Output the (X, Y) coordinate of the center of the cell containing the given text.  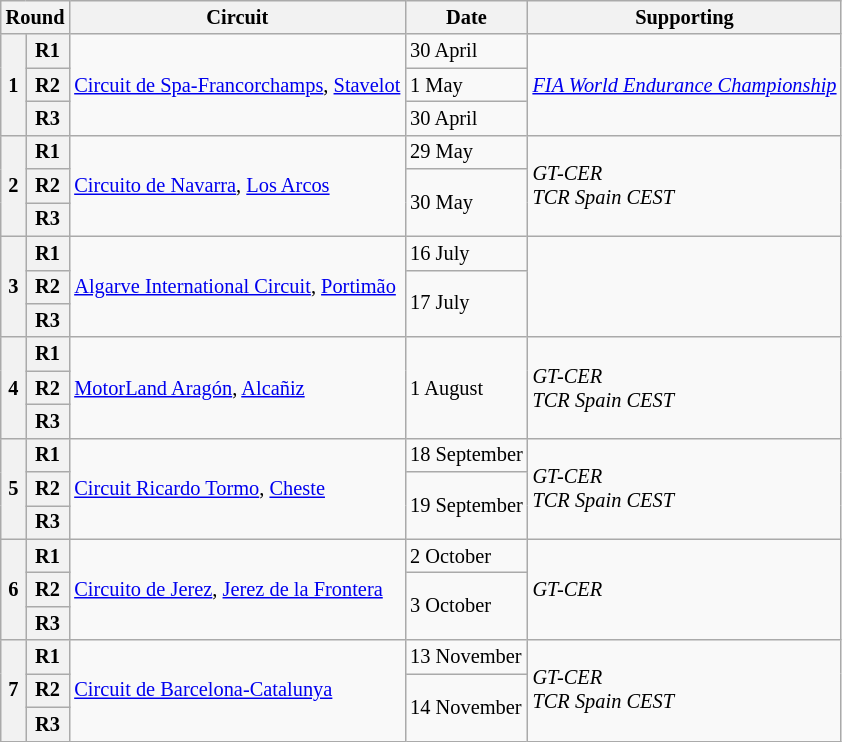
18 September (466, 455)
29 May (466, 152)
GT-CER (685, 590)
17 July (466, 304)
Circuito de Navarra, Los Arcos (237, 186)
Circuit de Barcelona-Catalunya (237, 690)
1 May (466, 85)
3 October (466, 606)
Circuit de Spa-Francorchamps, Stavelot (237, 84)
1 August (466, 388)
5 (14, 488)
2 October (466, 556)
30 May (466, 202)
6 (14, 590)
MotorLand Aragón, Alcañiz (237, 388)
Circuito de Jerez, Jerez de la Frontera (237, 590)
Date (466, 17)
19 September (466, 506)
1 (14, 84)
3 (14, 286)
Circuit (237, 17)
4 (14, 388)
16 July (466, 253)
Algarve International Circuit, Portimão (237, 286)
Round (36, 17)
Supporting (685, 17)
7 (14, 690)
Circuit Ricardo Tormo, Cheste (237, 488)
2 (14, 186)
13 November (466, 657)
FIA World Endurance Championship (685, 84)
14 November (466, 706)
